Output the [X, Y] coordinate of the center of the cell containing the given text.  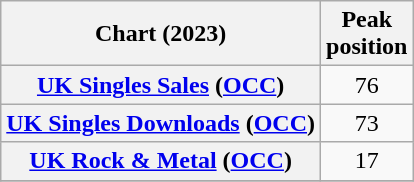
UK Rock & Metal (OCC) [161, 161]
Peakposition [367, 34]
UK Singles Sales (OCC) [161, 85]
UK Singles Downloads (OCC) [161, 123]
76 [367, 85]
Chart (2023) [161, 34]
17 [367, 161]
73 [367, 123]
